Locate the cell with the specified text and output its [x, y] center coordinate. 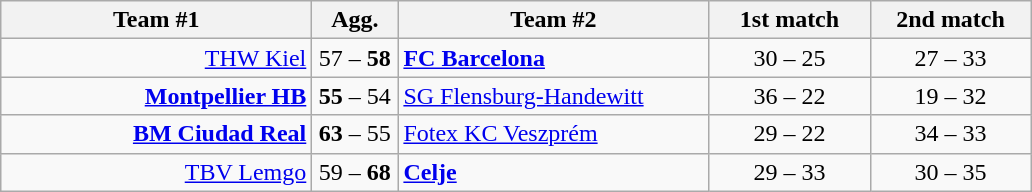
57 – 58 [355, 58]
SG Flensburg-Handewitt [554, 96]
Team #2 [554, 20]
THW Kiel [156, 58]
Fotex KC Veszprém [554, 134]
1st match [790, 20]
59 – 68 [355, 172]
36 – 22 [790, 96]
55 – 54 [355, 96]
19 – 32 [950, 96]
30 – 35 [950, 172]
27 – 33 [950, 58]
Team #1 [156, 20]
Agg. [355, 20]
Celje [554, 172]
29 – 33 [790, 172]
34 – 33 [950, 134]
BM Ciudad Real [156, 134]
63 – 55 [355, 134]
30 – 25 [790, 58]
Montpellier HB [156, 96]
TBV Lemgo [156, 172]
FC Barcelona [554, 58]
2nd match [950, 20]
29 – 22 [790, 134]
